From the cell containing the given text, extract its center point as (X, Y) coordinate. 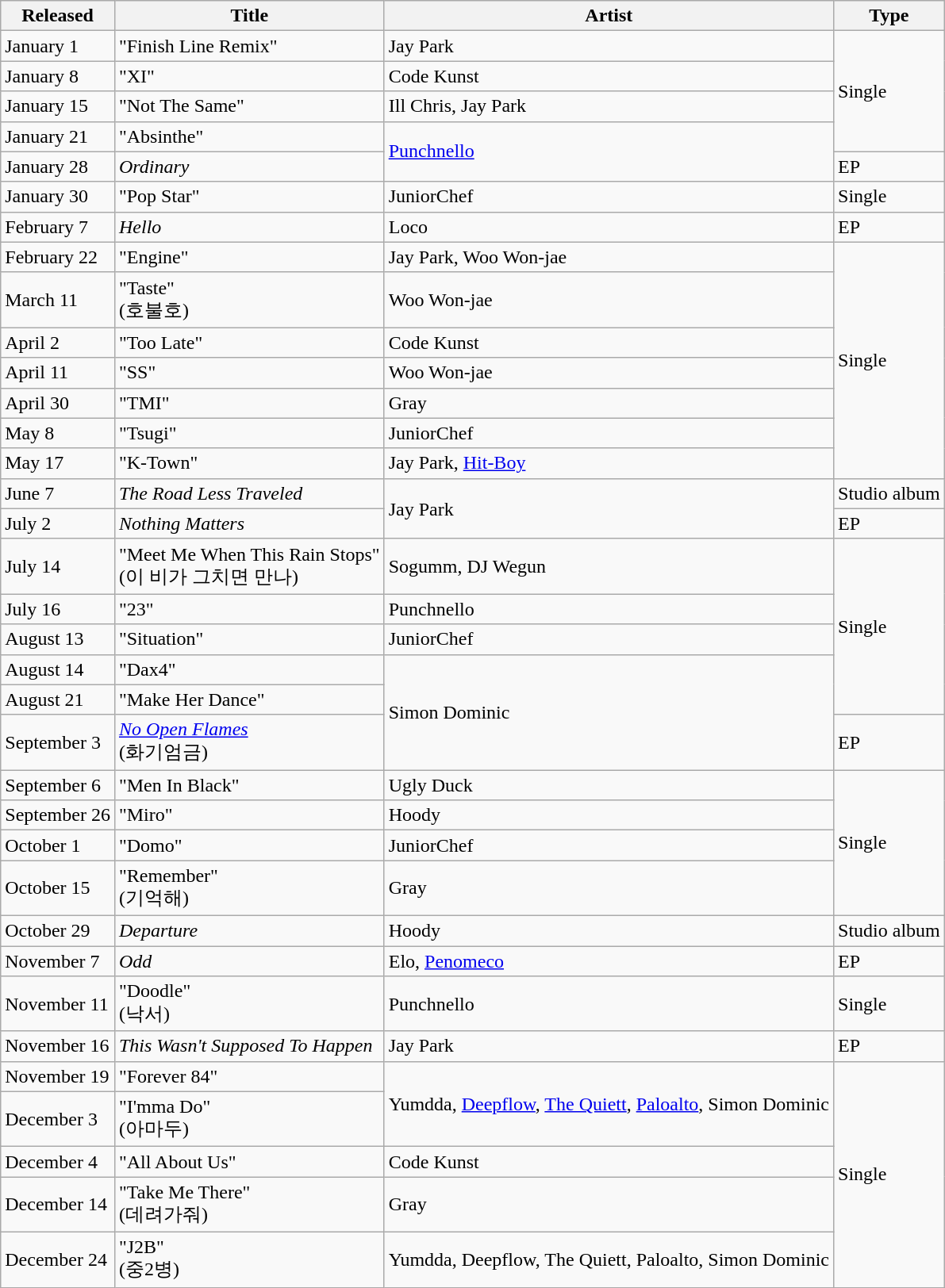
Sogumm, DJ Wegun (609, 566)
"Engine" (249, 257)
June 7 (58, 493)
No Open Flames(화기엄금) (249, 742)
January 30 (58, 197)
Artist (609, 16)
"I'mma Do"(아마두) (249, 1119)
July 14 (58, 566)
November 19 (58, 1076)
April 2 (58, 343)
November 7 (58, 960)
January 15 (58, 106)
"All About Us" (249, 1162)
"Make Her Dance" (249, 700)
July 16 (58, 609)
Loco (609, 227)
Simon Dominic (609, 712)
Hello (249, 227)
August 13 (58, 639)
Type (889, 16)
"Forever 84" (249, 1076)
"Tsugi" (249, 433)
September 6 (58, 785)
September 3 (58, 742)
December 4 (58, 1162)
"Dax4" (249, 669)
March 11 (58, 300)
Departure (249, 930)
"Situation" (249, 639)
Nothing Matters (249, 523)
December 14 (58, 1205)
"TMI" (249, 403)
November 11 (58, 1004)
Ill Chris, Jay Park (609, 106)
April 11 (58, 373)
Odd (249, 960)
Title (249, 16)
August 14 (58, 669)
January 21 (58, 136)
"SS" (249, 373)
"J2B"(중2병) (249, 1259)
"Meet Me When This Rain Stops"(이 비가 그치면 만나) (249, 566)
Jay Park, Woo Won-jae (609, 257)
August 21 (58, 700)
"Too Late" (249, 343)
"Not The Same" (249, 106)
"K-Town" (249, 463)
December 24 (58, 1259)
Ordinary (249, 167)
October 29 (58, 930)
"Taste"(호불호) (249, 300)
February 7 (58, 227)
October 15 (58, 888)
"Remember"(기억해) (249, 888)
Released (58, 16)
April 30 (58, 403)
December 3 (58, 1119)
January 28 (58, 167)
January 1 (58, 46)
July 2 (58, 523)
"Domo" (249, 845)
"Men In Black" (249, 785)
The Road Less Traveled (249, 493)
May 8 (58, 433)
"Finish Line Remix" (249, 46)
May 17 (58, 463)
"XI" (249, 76)
"23" (249, 609)
October 1 (58, 845)
This Wasn't Supposed To Happen (249, 1046)
February 22 (58, 257)
September 26 (58, 815)
"Pop Star" (249, 197)
November 16 (58, 1046)
"Absinthe" (249, 136)
January 8 (58, 76)
"Doodle"(낙서) (249, 1004)
"Take Me There"(데려가줘) (249, 1205)
Ugly Duck (609, 785)
"Miro" (249, 815)
Jay Park, Hit-Boy (609, 463)
Elo, Penomeco (609, 960)
